Return the (X, Y) coordinate for the center point of the cell that contains the specified text.  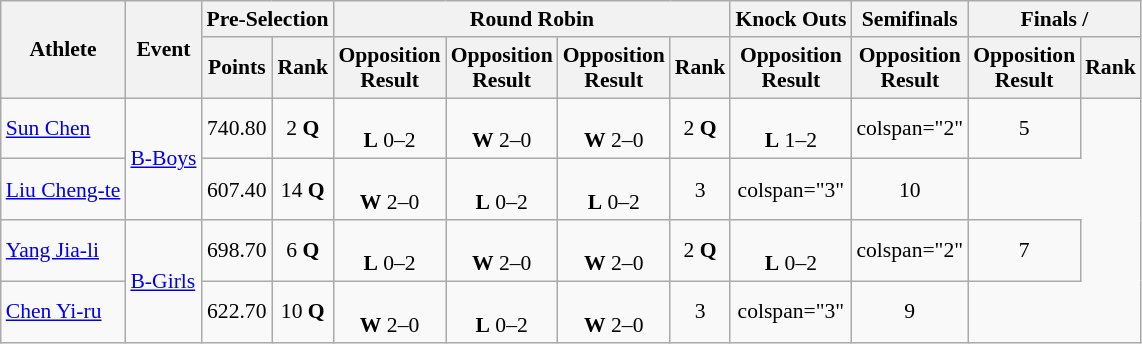
622.70 (236, 312)
Yang Jia-li (64, 250)
607.40 (236, 190)
6 Q (302, 250)
740.80 (236, 128)
5 (1024, 128)
Pre-Selection (267, 19)
698.70 (236, 250)
Knock Outs (790, 19)
10 (910, 190)
Semifinals (910, 19)
Sun Chen (64, 128)
B-Girls (163, 281)
10 Q (302, 312)
7 (1024, 250)
Points (236, 68)
Liu Cheng-te (64, 190)
Athlete (64, 50)
L 1–2 (790, 128)
14 Q (302, 190)
Event (163, 50)
B-Boys (163, 159)
Round Robin (532, 19)
9 (910, 312)
Finals / (1054, 19)
Chen Yi-ru (64, 312)
